Locate the cell with the specified text and output its [X, Y] center coordinate. 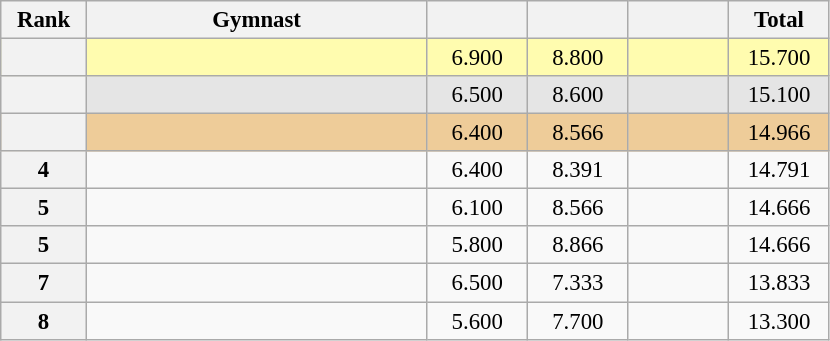
7.333 [578, 283]
Rank [44, 20]
7.700 [578, 321]
13.833 [780, 283]
14.966 [780, 133]
14.791 [780, 170]
6.900 [478, 58]
8.866 [578, 245]
Total [780, 20]
5.600 [478, 321]
8.391 [578, 170]
6.100 [478, 208]
13.300 [780, 321]
8.600 [578, 95]
15.100 [780, 95]
8.800 [578, 58]
7 [44, 283]
5.800 [478, 245]
4 [44, 170]
8 [44, 321]
Gymnast [256, 20]
15.700 [780, 58]
